Return [X, Y] of the center of cell containing provided text 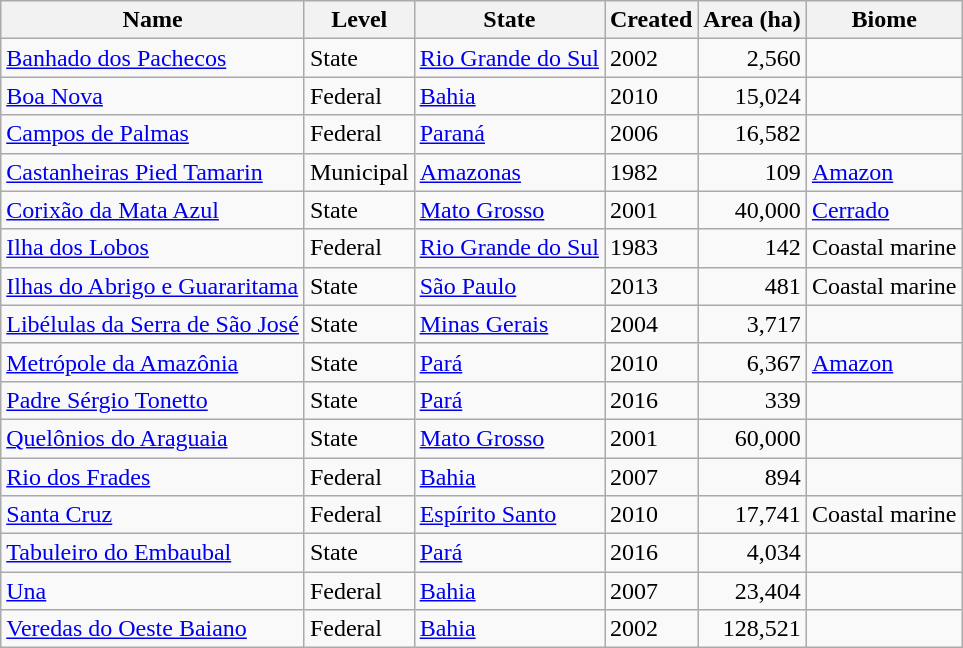
Banhado dos Pachecos [153, 58]
128,521 [752, 629]
Amazonas [509, 172]
1983 [650, 248]
4,034 [752, 553]
Biome [884, 20]
Campos de Palmas [153, 134]
17,741 [752, 515]
Padre Sérgio Tonetto [153, 400]
60,000 [752, 438]
339 [752, 400]
2006 [650, 134]
Espírito Santo [509, 515]
Name [153, 20]
15,024 [752, 96]
Tabuleiro do Embaubal [153, 553]
1982 [650, 172]
3,717 [752, 324]
6,367 [752, 362]
Libélulas da Serra de São José [153, 324]
Municipal [359, 172]
Santa Cruz [153, 515]
Paraná [509, 134]
Corixão da Mata Azul [153, 210]
109 [752, 172]
2004 [650, 324]
Boa Nova [153, 96]
16,582 [752, 134]
40,000 [752, 210]
Una [153, 591]
23,404 [752, 591]
Minas Gerais [509, 324]
Ilha dos Lobos [153, 248]
Quelônios do Araguaia [153, 438]
2,560 [752, 58]
894 [752, 477]
142 [752, 248]
Level [359, 20]
Castanheiras Pied Tamarin [153, 172]
2013 [650, 286]
Area (ha) [752, 20]
São Paulo [509, 286]
481 [752, 286]
Ilhas do Abrigo e Guararitama [153, 286]
Created [650, 20]
Metrópole da Amazônia [153, 362]
Rio dos Frades [153, 477]
Cerrado [884, 210]
Veredas do Oeste Baiano [153, 629]
